Detect which cell encompasses the target text, then output its [X, Y] center coordinate. 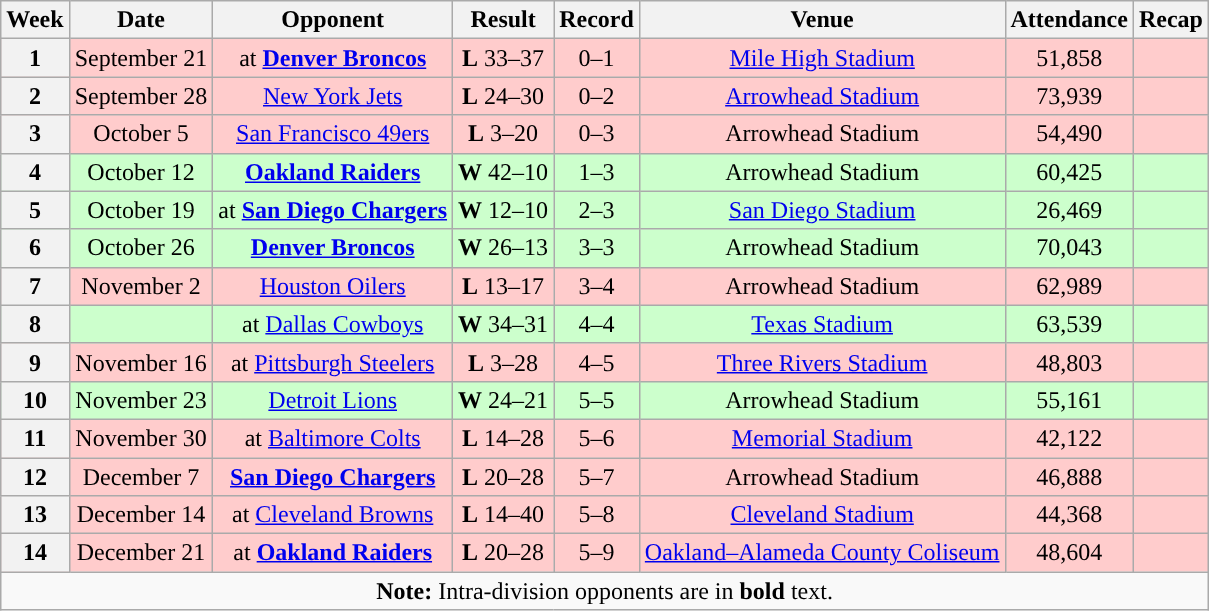
November 23 [141, 400]
0–2 [597, 96]
62,989 [1069, 286]
L 13–17 [504, 286]
L 14–28 [504, 438]
Opponent [333, 20]
Recap [1170, 20]
Date [141, 20]
2–3 [597, 210]
W 24–21 [504, 400]
W 26–13 [504, 248]
8 [35, 324]
Memorial Stadium [822, 438]
6 [35, 248]
at Denver Broncos [333, 58]
Detroit Lions [333, 400]
51,858 [1069, 58]
at Pittsburgh Steelers [333, 362]
5–8 [597, 515]
4 [35, 172]
at Cleveland Browns [333, 515]
55,161 [1069, 400]
1 [35, 58]
60,425 [1069, 172]
63,539 [1069, 324]
5–6 [597, 438]
L 24–30 [504, 96]
Denver Broncos [333, 248]
13 [35, 515]
Cleveland Stadium [822, 515]
1–3 [597, 172]
10 [35, 400]
Result [504, 20]
October 19 [141, 210]
W 42–10 [504, 172]
44,368 [1069, 515]
October 12 [141, 172]
December 21 [141, 553]
4–4 [597, 324]
September 21 [141, 58]
W 12–10 [504, 210]
L 33–37 [504, 58]
L 3–28 [504, 362]
at San Diego Chargers [333, 210]
9 [35, 362]
Venue [822, 20]
October 5 [141, 134]
48,803 [1069, 362]
48,604 [1069, 553]
Oakland Raiders [333, 172]
5–9 [597, 553]
5–5 [597, 400]
October 26 [141, 248]
46,888 [1069, 477]
Note: Intra-division opponents are in bold text. [605, 591]
5 [35, 210]
Oakland–Alameda County Coliseum [822, 553]
Texas Stadium [822, 324]
Attendance [1069, 20]
7 [35, 286]
at Dallas Cowboys [333, 324]
0–3 [597, 134]
San Francisco 49ers [333, 134]
73,939 [1069, 96]
November 2 [141, 286]
5–7 [597, 477]
3–4 [597, 286]
3 [35, 134]
December 14 [141, 515]
at Oakland Raiders [333, 553]
3–3 [597, 248]
New York Jets [333, 96]
December 7 [141, 477]
L 14–40 [504, 515]
14 [35, 553]
42,122 [1069, 438]
September 28 [141, 96]
4–5 [597, 362]
November 30 [141, 438]
54,490 [1069, 134]
70,043 [1069, 248]
0–1 [597, 58]
Record [597, 20]
San Diego Chargers [333, 477]
26,469 [1069, 210]
L 3–20 [504, 134]
2 [35, 96]
Houston Oilers [333, 286]
November 16 [141, 362]
12 [35, 477]
San Diego Stadium [822, 210]
Three Rivers Stadium [822, 362]
at Baltimore Colts [333, 438]
11 [35, 438]
Week [35, 20]
Mile High Stadium [822, 58]
W 34–31 [504, 324]
